Extract the [X, Y] coordinate from the center of the cell holding the provided text.  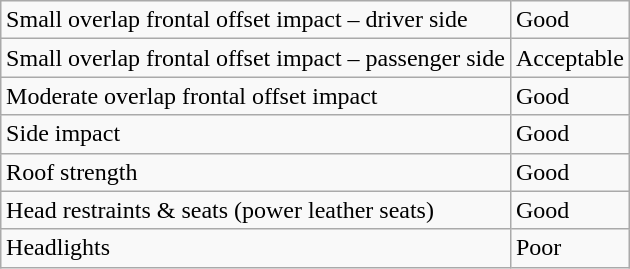
Small overlap frontal offset impact – driver side [256, 20]
Moderate overlap frontal offset impact [256, 96]
Headlights [256, 248]
Side impact [256, 134]
Poor [570, 248]
Roof strength [256, 172]
Head restraints & seats (power leather seats) [256, 210]
Small overlap frontal offset impact – passenger side [256, 58]
Acceptable [570, 58]
